Search for the cell housing the specified text and yield its (x, y) center coordinate. 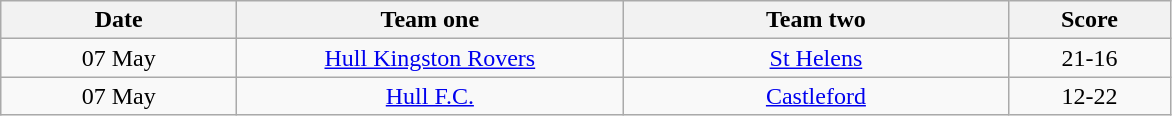
Hull F.C. (430, 96)
Score (1090, 20)
12-22 (1090, 96)
St Helens (816, 58)
Date (119, 20)
Castleford (816, 96)
Team two (816, 20)
Hull Kingston Rovers (430, 58)
Team one (430, 20)
21-16 (1090, 58)
